Return [X, Y] of the center of cell containing provided text 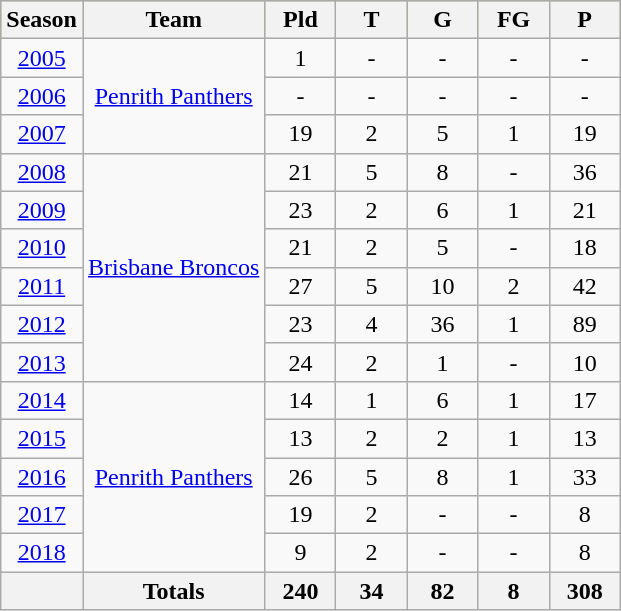
T [372, 20]
26 [300, 477]
Brisbane Broncos [173, 267]
308 [584, 591]
Totals [173, 591]
2014 [42, 400]
4 [372, 324]
89 [584, 324]
G [442, 20]
24 [300, 362]
17 [584, 400]
2011 [42, 286]
34 [372, 591]
2016 [42, 477]
240 [300, 591]
2005 [42, 58]
2015 [42, 438]
2018 [42, 553]
2017 [42, 515]
2012 [42, 324]
82 [442, 591]
Team [173, 20]
2009 [42, 210]
2013 [42, 362]
Season [42, 20]
2006 [42, 96]
9 [300, 553]
2008 [42, 172]
2007 [42, 134]
P [584, 20]
2010 [42, 248]
27 [300, 286]
18 [584, 248]
Pld [300, 20]
FG [514, 20]
14 [300, 400]
33 [584, 477]
42 [584, 286]
